From the cell containing the given text, extract its center point as [x, y] coordinate. 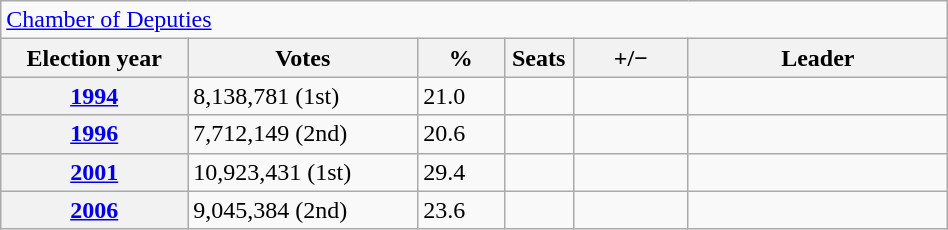
+/− [630, 58]
2006 [94, 210]
Votes [303, 58]
Chamber of Deputies [474, 20]
Election year [94, 58]
8,138,781 (1st) [303, 96]
9,045,384 (2nd) [303, 210]
Leader [818, 58]
2001 [94, 172]
10,923,431 (1st) [303, 172]
1996 [94, 134]
7,712,149 (2nd) [303, 134]
20.6 [461, 134]
21.0 [461, 96]
23.6 [461, 210]
1994 [94, 96]
% [461, 58]
29.4 [461, 172]
Seats [538, 58]
